Locate the cell with the specified text and output its [x, y] center coordinate. 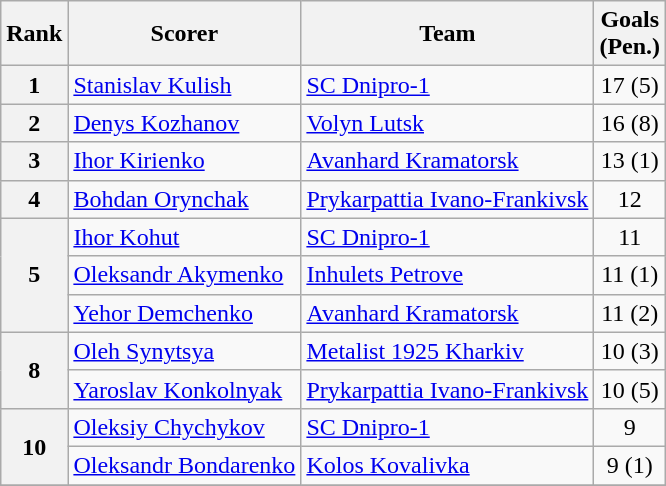
13 (1) [630, 161]
Oleksandr Bondarenko [184, 465]
3 [34, 161]
Kolos Kovalivka [448, 465]
Oleh Synytsya [184, 351]
Oleksandr Akymenko [184, 275]
11 (2) [630, 313]
11 [630, 237]
12 [630, 199]
Ihor Kirienko [184, 161]
Yehor Demchenko [184, 313]
Stanislav Kulish [184, 85]
Scorer [184, 34]
Volyn Lutsk [448, 123]
10 (3) [630, 351]
11 (1) [630, 275]
Rank [34, 34]
Inhulets Petrove [448, 275]
16 (8) [630, 123]
17 (5) [630, 85]
2 [34, 123]
Metalist 1925 Kharkiv [448, 351]
Ihor Kohut [184, 237]
10 [34, 446]
10 (5) [630, 389]
9 (1) [630, 465]
Goals(Pen.) [630, 34]
1 [34, 85]
Denys Kozhanov [184, 123]
Yaroslav Konkolnyak [184, 389]
Team [448, 34]
Oleksiy Chychykov [184, 427]
8 [34, 370]
5 [34, 275]
4 [34, 199]
9 [630, 427]
Bohdan Orynchak [184, 199]
